Determine the (X, Y) coordinate at the center of the cell enclosing the given text.  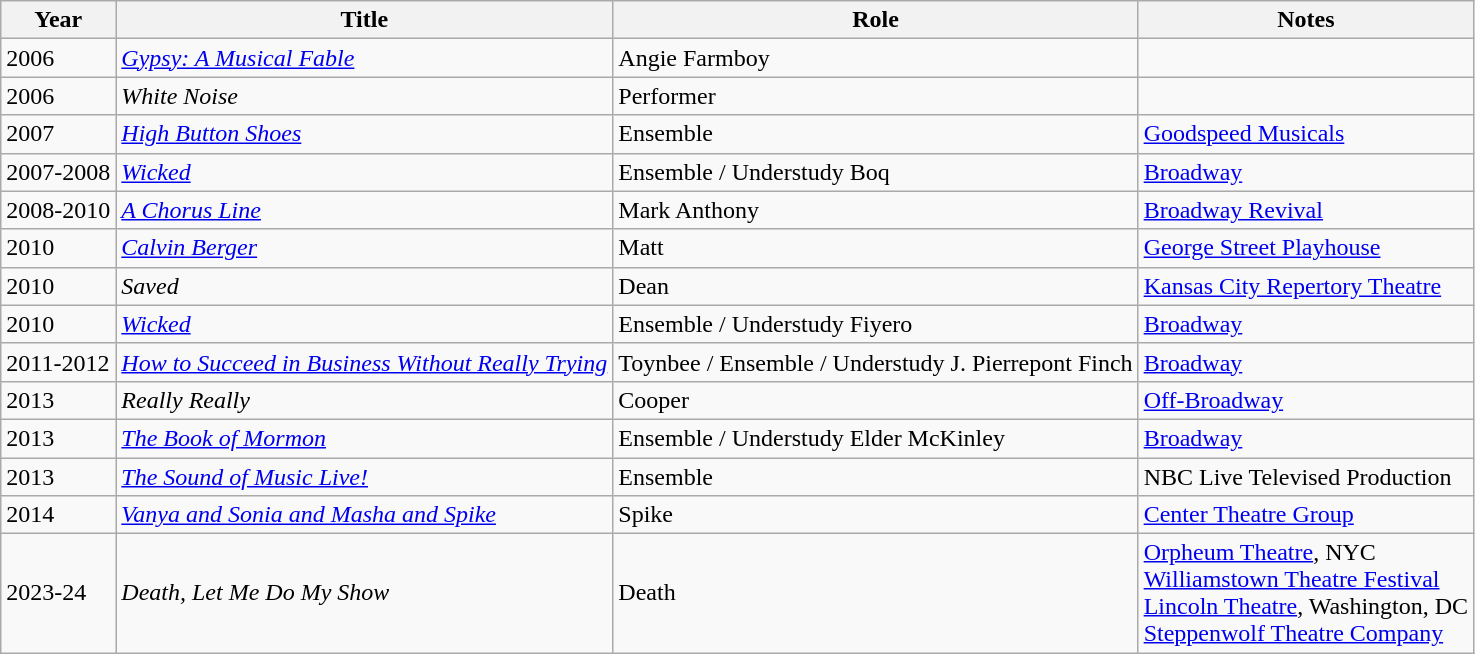
George Street Playhouse (1306, 248)
2011-2012 (58, 362)
Ensemble / Understudy Fiyero (876, 324)
Calvin Berger (364, 248)
Kansas City Repertory Theatre (1306, 286)
2007 (58, 134)
2007-2008 (58, 172)
White Noise (364, 96)
Ensemble / Understudy Elder McKinley (876, 438)
Angie Farmboy (876, 58)
Really Really (364, 400)
How to Succeed in Business Without Really Trying (364, 362)
Title (364, 20)
Death, Let Me Do My Show (364, 594)
Spike (876, 515)
The Sound of Music Live! (364, 477)
2014 (58, 515)
2023-24 (58, 594)
Cooper (876, 400)
Gypsy: A Musical Fable (364, 58)
Center Theatre Group (1306, 515)
NBC Live Televised Production (1306, 477)
Vanya and Sonia and Masha and Spike (364, 515)
Dean (876, 286)
Off-Broadway (1306, 400)
Toynbee / Ensemble / Understudy J. Pierrepont Finch (876, 362)
Role (876, 20)
Performer (876, 96)
A Chorus Line (364, 210)
Year (58, 20)
Orpheum Theatre, NYCWilliamstown Theatre FestivalLincoln Theatre, Washington, DCSteppenwolf Theatre Company (1306, 594)
Broadway Revival (1306, 210)
Matt (876, 248)
The Book of Mormon (364, 438)
Mark Anthony (876, 210)
Saved (364, 286)
Death (876, 594)
Notes (1306, 20)
High Button Shoes (364, 134)
Goodspeed Musicals (1306, 134)
2008-2010 (58, 210)
Ensemble / Understudy Boq (876, 172)
